For the text-containing cell, return its midpoint in [X, Y] coordinate format. 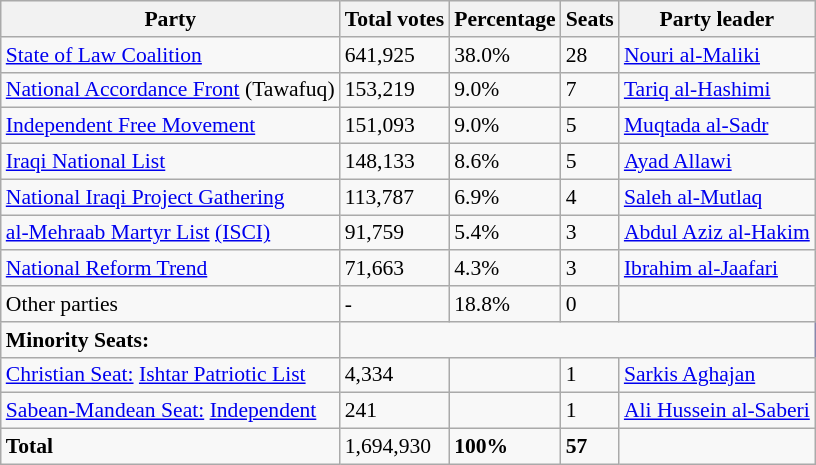
National Reform Trend [170, 269]
641,925 [394, 55]
Total [170, 447]
Abdul Aziz al-Hakim [717, 233]
Total votes [394, 19]
Saleh al-Mutlaq [717, 197]
8.6% [505, 162]
1,694,930 [394, 447]
Ayad Allawi [717, 162]
Ali Hussein al-Saberi [717, 411]
Ibrahim al-Jaafari [717, 269]
71,663 [394, 269]
18.8% [505, 304]
National Accordance Front (Tawafuq) [170, 90]
4.3% [505, 269]
Minority Seats: [170, 340]
- [394, 304]
Party leader [717, 19]
Seats [590, 19]
Party [170, 19]
4 [590, 197]
National Iraqi Project Gathering [170, 197]
57 [590, 447]
148,133 [394, 162]
Tariq al-Hashimi [717, 90]
Other parties [170, 304]
38.0% [505, 55]
0 [590, 304]
113,787 [394, 197]
Nouri al-Maliki [717, 55]
Independent Free Movement [170, 126]
Sabean-Mandean Seat: Independent [170, 411]
100% [505, 447]
28 [590, 55]
al-Mehraab Martyr List (ISCI) [170, 233]
Iraqi National List [170, 162]
Christian Seat: Ishtar Patriotic List [170, 375]
State of Law Coalition [170, 55]
241 [394, 411]
5.4% [505, 233]
6.9% [505, 197]
Percentage [505, 19]
153,219 [394, 90]
4,334 [394, 375]
Muqtada al-Sadr [717, 126]
7 [590, 90]
Sarkis Aghajan [717, 375]
151,093 [394, 126]
91,759 [394, 233]
